Pinpoint the cell where the given text exists, returning its [X, Y] midpoint coordinate. 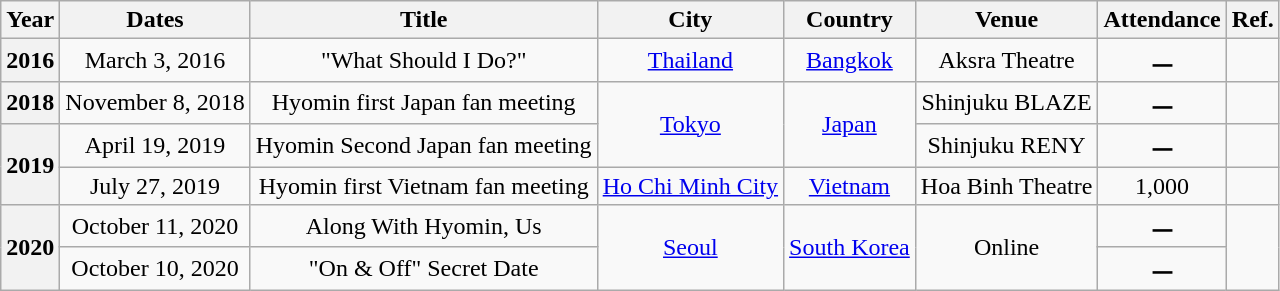
Bangkok [850, 60]
Hoa Binh Theatre [1006, 185]
2016 [30, 60]
Hyomin Second Japan fan meeting [424, 146]
Shinjuku BLAZE [1006, 102]
Japan [850, 124]
Tokyo [690, 124]
2018 [30, 102]
Country [850, 20]
Hyomin first Japan fan meeting [424, 102]
Online [1006, 248]
1,000 [1162, 185]
Ref. [1252, 20]
October 11, 2020 [155, 226]
Seoul [690, 248]
South Korea [850, 248]
Attendance [1162, 20]
Aksra Theatre [1006, 60]
2019 [30, 164]
Dates [155, 20]
"What Should I Do?" [424, 60]
Along With Hyomin, Us [424, 226]
April 19, 2019 [155, 146]
Vietnam [850, 185]
Hyomin first Vietnam fan meeting [424, 185]
October 10, 2020 [155, 268]
Thailand [690, 60]
2020 [30, 248]
July 27, 2019 [155, 185]
City [690, 20]
November 8, 2018 [155, 102]
Venue [1006, 20]
Year [30, 20]
"On & Off" Secret Date [424, 268]
Ho Chi Minh City [690, 185]
March 3, 2016 [155, 60]
Shinjuku RENY [1006, 146]
Title [424, 20]
